Determine the [X, Y] coordinate at the center of the cell enclosing the given text.  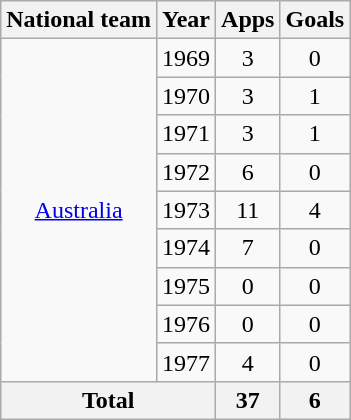
Year [186, 20]
1970 [186, 96]
1972 [186, 172]
1974 [186, 248]
1976 [186, 324]
Apps [248, 20]
1971 [186, 134]
1977 [186, 362]
Goals [315, 20]
Australia [79, 210]
Total [108, 400]
1969 [186, 58]
1973 [186, 210]
1975 [186, 286]
National team [79, 20]
37 [248, 400]
11 [248, 210]
7 [248, 248]
